From the cell containing the given text, extract its center point as [x, y] coordinate. 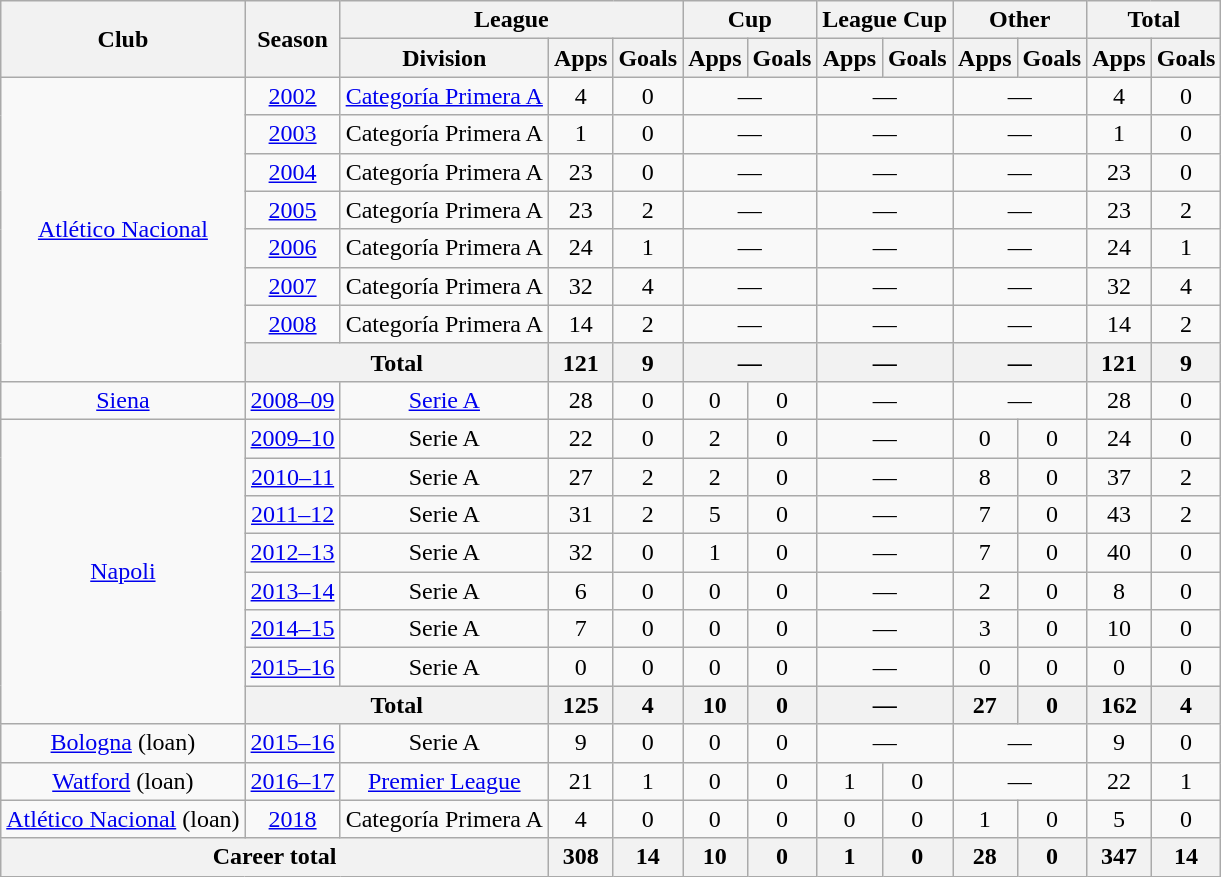
2002 [292, 96]
Bologna (loan) [123, 743]
League [512, 20]
2006 [292, 248]
2012–13 [292, 553]
2003 [292, 134]
125 [580, 705]
2007 [292, 286]
21 [580, 781]
Siena [123, 400]
347 [1119, 857]
Atlético Nacional (loan) [123, 819]
31 [580, 515]
2011–12 [292, 515]
2009–10 [292, 438]
308 [580, 857]
2016–17 [292, 781]
40 [1119, 553]
37 [1119, 477]
Career total [275, 857]
43 [1119, 515]
6 [580, 591]
Atlético Nacional [123, 229]
2010–11 [292, 477]
2014–15 [292, 629]
2004 [292, 172]
Watford (loan) [123, 781]
Premier League [444, 781]
Napoli [123, 571]
Cup [750, 20]
3 [985, 629]
Other [1020, 20]
League Cup [885, 20]
2008 [292, 324]
162 [1119, 705]
Division [444, 58]
2018 [292, 819]
2013–14 [292, 591]
2008–09 [292, 400]
Club [123, 39]
Season [292, 39]
2005 [292, 210]
